Scan for the cell matching the given text and deliver its (x, y) coordinate at center. 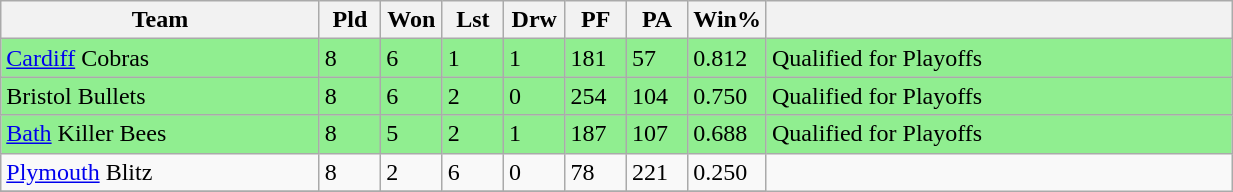
Plymouth Blitz (160, 172)
PF (596, 20)
104 (656, 96)
Win% (728, 20)
0.250 (728, 172)
0.750 (728, 96)
Bath Killer Bees (160, 134)
PA (656, 20)
181 (596, 58)
Bristol Bullets (160, 96)
187 (596, 134)
Lst (472, 20)
Team (160, 20)
Cardiff Cobras (160, 58)
Pld (350, 20)
0.688 (728, 134)
5 (412, 134)
254 (596, 96)
Won (412, 20)
57 (656, 58)
0.812 (728, 58)
107 (656, 134)
78 (596, 172)
Drw (534, 20)
221 (656, 172)
